Detect which cell encompasses the target text, then output its [X, Y] center coordinate. 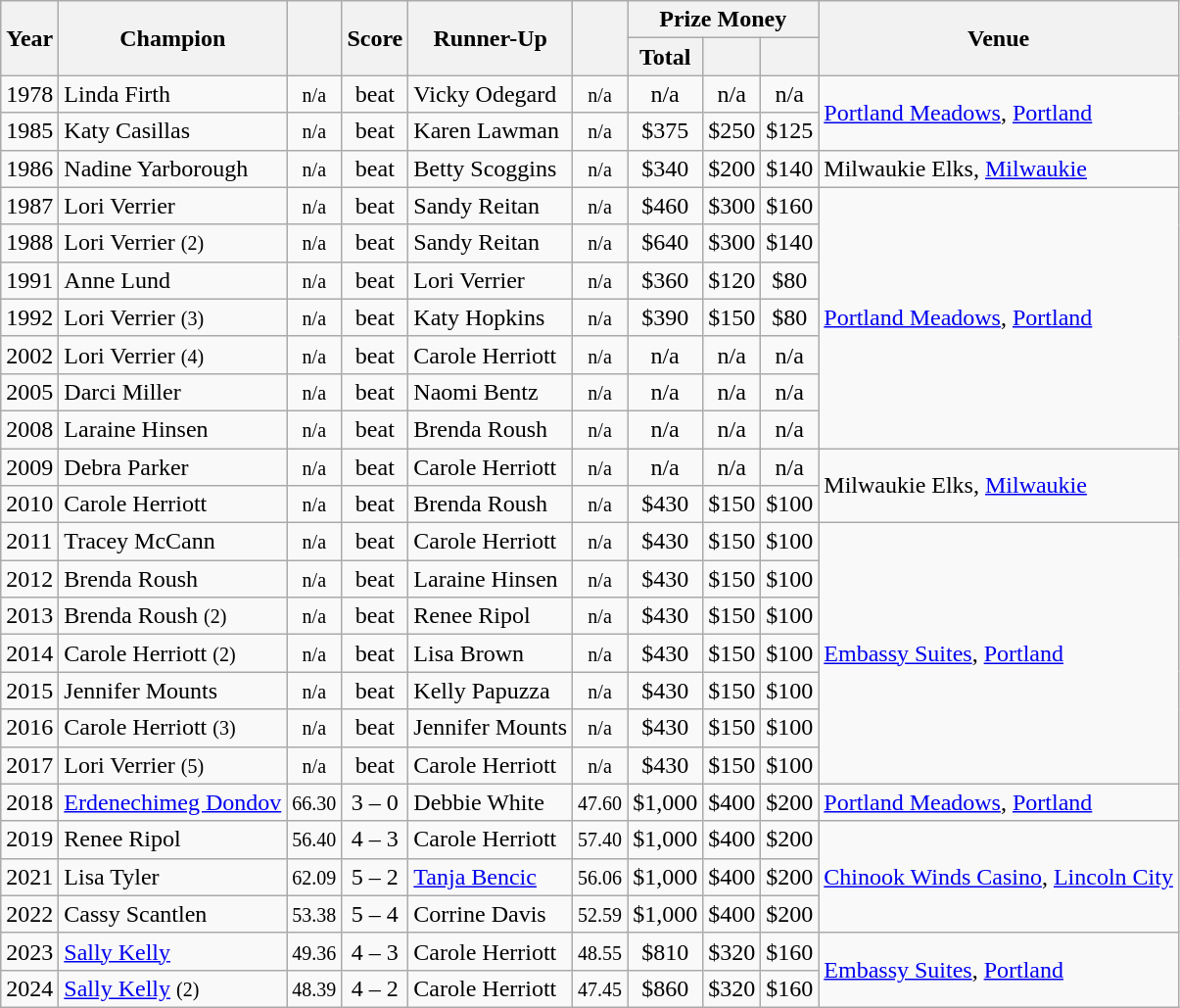
$250 [732, 131]
1985 [29, 131]
Venue [999, 38]
56.06 [600, 877]
Lisa Tyler [172, 877]
5 – 2 [375, 877]
48.39 [314, 988]
Champion [172, 38]
1978 [29, 94]
2018 [29, 802]
Naomi Bentz [491, 392]
1986 [29, 168]
$125 [789, 131]
Lori Verrier (5) [172, 765]
Debra Parker [172, 467]
Total [666, 57]
2012 [29, 579]
3 – 0 [375, 802]
$860 [666, 988]
52.59 [600, 914]
Anne Lund [172, 280]
Lisa Brown [491, 653]
Cassy Scantlen [172, 914]
Tracey McCann [172, 542]
66.30 [314, 802]
Carole Herriott (3) [172, 728]
2022 [29, 914]
48.55 [600, 951]
1988 [29, 243]
Sally Kelly (2) [172, 988]
2015 [29, 691]
Lori Verrier (3) [172, 317]
2021 [29, 877]
Kelly Papuzza [491, 691]
2008 [29, 429]
62.09 [314, 877]
Erdenechimeg Dondov [172, 802]
2009 [29, 467]
Runner-Up [491, 38]
47.45 [600, 988]
Betty Scoggins [491, 168]
2024 [29, 988]
2002 [29, 355]
$460 [666, 206]
2019 [29, 840]
Lori Verrier (2) [172, 243]
$120 [732, 280]
Year [29, 38]
56.40 [314, 840]
Nadine Yarborough [172, 168]
2017 [29, 765]
Debbie White [491, 802]
Darci Miller [172, 392]
53.38 [314, 914]
2016 [29, 728]
47.60 [600, 802]
1992 [29, 317]
2023 [29, 951]
Katy Casillas [172, 131]
Corrine Davis [491, 914]
$360 [666, 280]
1991 [29, 280]
$340 [666, 168]
Chinook Winds Casino, Lincoln City [999, 877]
2010 [29, 504]
5 – 4 [375, 914]
$810 [666, 951]
2005 [29, 392]
Linda Firth [172, 94]
57.40 [600, 840]
49.36 [314, 951]
Katy Hopkins [491, 317]
1987 [29, 206]
Sally Kelly [172, 951]
2014 [29, 653]
Karen Lawman [491, 131]
Carole Herriott (2) [172, 653]
Vicky Odegard [491, 94]
$640 [666, 243]
Brenda Roush (2) [172, 616]
2013 [29, 616]
$390 [666, 317]
Score [375, 38]
Lori Verrier (4) [172, 355]
4 – 2 [375, 988]
Tanja Bencic [491, 877]
2011 [29, 542]
$375 [666, 131]
Prize Money [723, 20]
